Detect which cell encompasses the target text, then output its [X, Y] center coordinate. 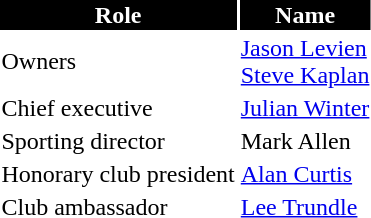
Mark Allen [305, 141]
Alan Curtis [305, 174]
Sporting director [118, 141]
Owners [118, 62]
Honorary club president [118, 174]
Name [305, 15]
Julian Winter [305, 108]
Chief executive [118, 108]
Role [118, 15]
Jason Levien Steve Kaplan [305, 62]
